Search for the cell housing the specified text and yield its (X, Y) center coordinate. 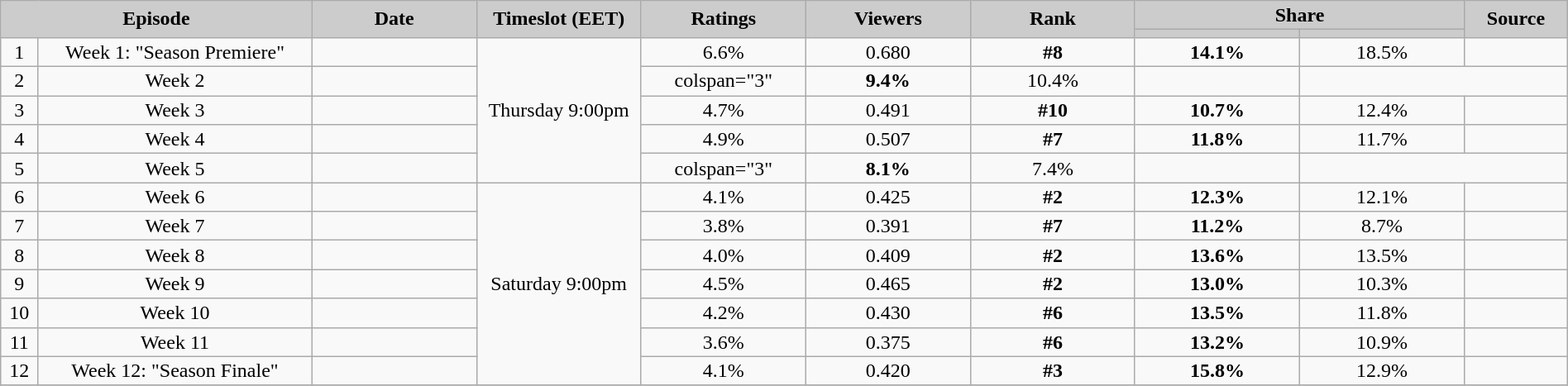
Week 1: "Season Premiere" (175, 51)
10.9% (1383, 342)
Week 8 (175, 255)
10 (20, 312)
Week 3 (175, 111)
12.3% (1217, 197)
4.0% (723, 255)
1 (20, 51)
9 (20, 284)
11.2% (1217, 226)
3.6% (723, 342)
#3 (1052, 370)
Week 6 (175, 197)
7.4% (1052, 169)
0.507 (888, 139)
11 (20, 342)
7 (20, 226)
4 (20, 139)
12.9% (1383, 370)
Ratings (723, 20)
4.2% (723, 312)
12.1% (1383, 197)
Share (1299, 15)
9.4% (888, 81)
8.1% (888, 169)
0.425 (888, 197)
0.375 (888, 342)
Week 7 (175, 226)
Thursday 9:00pm (559, 109)
10.4% (1052, 81)
15.8% (1217, 370)
0.430 (888, 312)
6.6% (723, 51)
6 (20, 197)
Timeslot (EET) (559, 20)
8 (20, 255)
5 (20, 169)
Week 12: "Season Finale" (175, 370)
Rank (1052, 20)
Week 10 (175, 312)
4.7% (723, 111)
13.0% (1217, 284)
Date (394, 20)
10.3% (1383, 284)
18.5% (1383, 51)
0.465 (888, 284)
Episode (156, 20)
8.7% (1383, 226)
13.6% (1217, 255)
0.391 (888, 226)
2 (20, 81)
12 (20, 370)
14.1% (1217, 51)
0.420 (888, 370)
Viewers (888, 20)
13.2% (1217, 342)
#8 (1052, 51)
4.9% (723, 139)
Week 5 (175, 169)
3.8% (723, 226)
Week 9 (175, 284)
Week 2 (175, 81)
Source (1517, 20)
0.409 (888, 255)
Saturday 9:00pm (559, 284)
4.5% (723, 284)
Week 4 (175, 139)
0.491 (888, 111)
12.4% (1383, 111)
0.680 (888, 51)
Week 11 (175, 342)
3 (20, 111)
11.7% (1383, 139)
#10 (1052, 111)
10.7% (1217, 111)
